Detect which cell encompasses the target text, then output its (x, y) center coordinate. 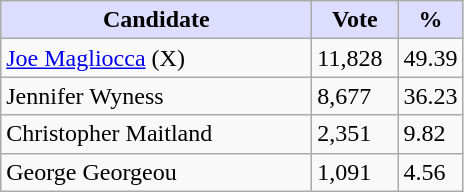
Christopher Maitland (156, 134)
4.56 (430, 172)
36.23 (430, 96)
George Georgeou (156, 172)
11,828 (355, 58)
9.82 (430, 134)
% (430, 20)
1,091 (355, 172)
8,677 (355, 96)
Candidate (156, 20)
Joe Magliocca (X) (156, 58)
Vote (355, 20)
2,351 (355, 134)
49.39 (430, 58)
Jennifer Wyness (156, 96)
